Pinpoint the cell where the given text exists, returning its [x, y] midpoint coordinate. 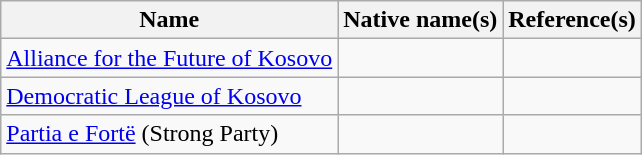
Name [170, 20]
Reference(s) [572, 20]
Partia e Fortë (Strong Party) [170, 134]
Alliance for the Future of Kosovo [170, 58]
Democratic League of Kosovo [170, 96]
Native name(s) [420, 20]
